For the text-containing cell, return its midpoint in (X, Y) coordinate format. 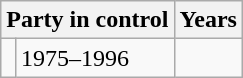
1975–1996 (94, 58)
Party in control (88, 20)
Years (208, 20)
